Pinpoint the cell where the given text exists, returning its (x, y) midpoint coordinate. 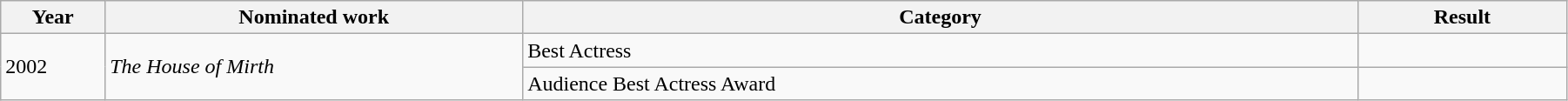
Result (1462, 17)
Nominated work (314, 17)
Year (53, 17)
Category (941, 17)
The House of Mirth (314, 67)
2002 (53, 67)
Best Actress (941, 50)
Audience Best Actress Award (941, 84)
